Search for the cell housing the specified text and yield its [X, Y] center coordinate. 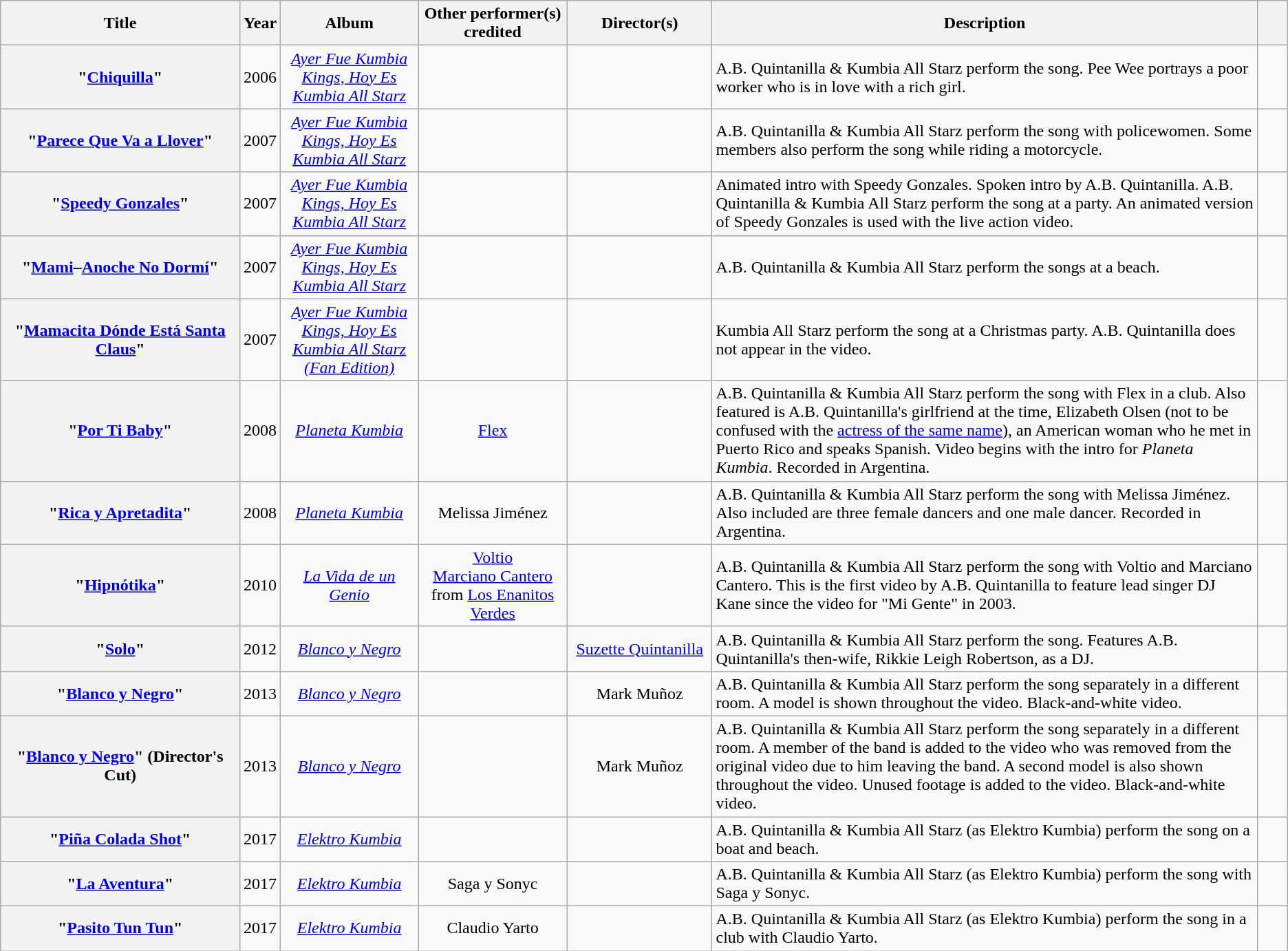
A.B. Quintanilla & Kumbia All Starz perform the songs at a beach. [985, 267]
A.B. Quintanilla & Kumbia All Starz (as Elektro Kumbia) perform the song with Saga y Sonyc. [985, 884]
"Piña Colada Shot" [120, 838]
Album [350, 23]
"Blanco y Negro" (Director's Cut) [120, 766]
"Hipnótika" [120, 585]
"Rica y Apretadita" [120, 513]
Title [120, 23]
"Parece Que Va a Llover" [120, 140]
Other performer(s) credited [493, 23]
La Vida de un Genio [350, 585]
Year [260, 23]
2006 [260, 77]
Director(s) [640, 23]
VoltioMarciano Cantero from Los Enanitos Verdes [493, 585]
Suzette Quintanilla [640, 648]
A.B. Quintanilla & Kumbia All Starz perform the song. Features A.B. Quintanilla's then-wife, Rikkie Leigh Robertson, as a DJ. [985, 648]
A.B. Quintanilla & Kumbia All Starz (as Elektro Kumbia) perform the song on a boat and beach. [985, 838]
A.B. Quintanilla & Kumbia All Starz perform the song. Pee Wee portrays a poor worker who is in love with a rich girl. [985, 77]
"Chiquilla" [120, 77]
"Solo" [120, 648]
A.B. Quintanilla & Kumbia All Starz (as Elektro Kumbia) perform the song in a club with Claudio Yarto. [985, 929]
Ayer Fue Kumbia Kings, Hoy Es Kumbia All Starz (Fan Edition) [350, 340]
"La Aventura" [120, 884]
"Speedy Gonzales" [120, 204]
2010 [260, 585]
"Mami–Anoche No Dormí" [120, 267]
"Mamacita Dónde Está Santa Claus" [120, 340]
Description [985, 23]
2012 [260, 648]
A.B. Quintanilla & Kumbia All Starz perform the song with policewomen. Some members also perform the song while riding a motorcycle. [985, 140]
Claudio Yarto [493, 929]
"Por Ti Baby" [120, 431]
A.B. Quintanilla & Kumbia All Starz perform the song separately in a different room. A model is shown throughout the video. Black-and-white video. [985, 694]
Melissa Jiménez [493, 513]
Flex [493, 431]
"Pasito Tun Tun" [120, 929]
"Blanco y Negro" [120, 694]
Saga y Sonyc [493, 884]
Kumbia All Starz perform the song at a Christmas party. A.B. Quintanilla does not appear in the video. [985, 340]
